Provide the (x, y) coordinate of the cell's center where the given text is located.  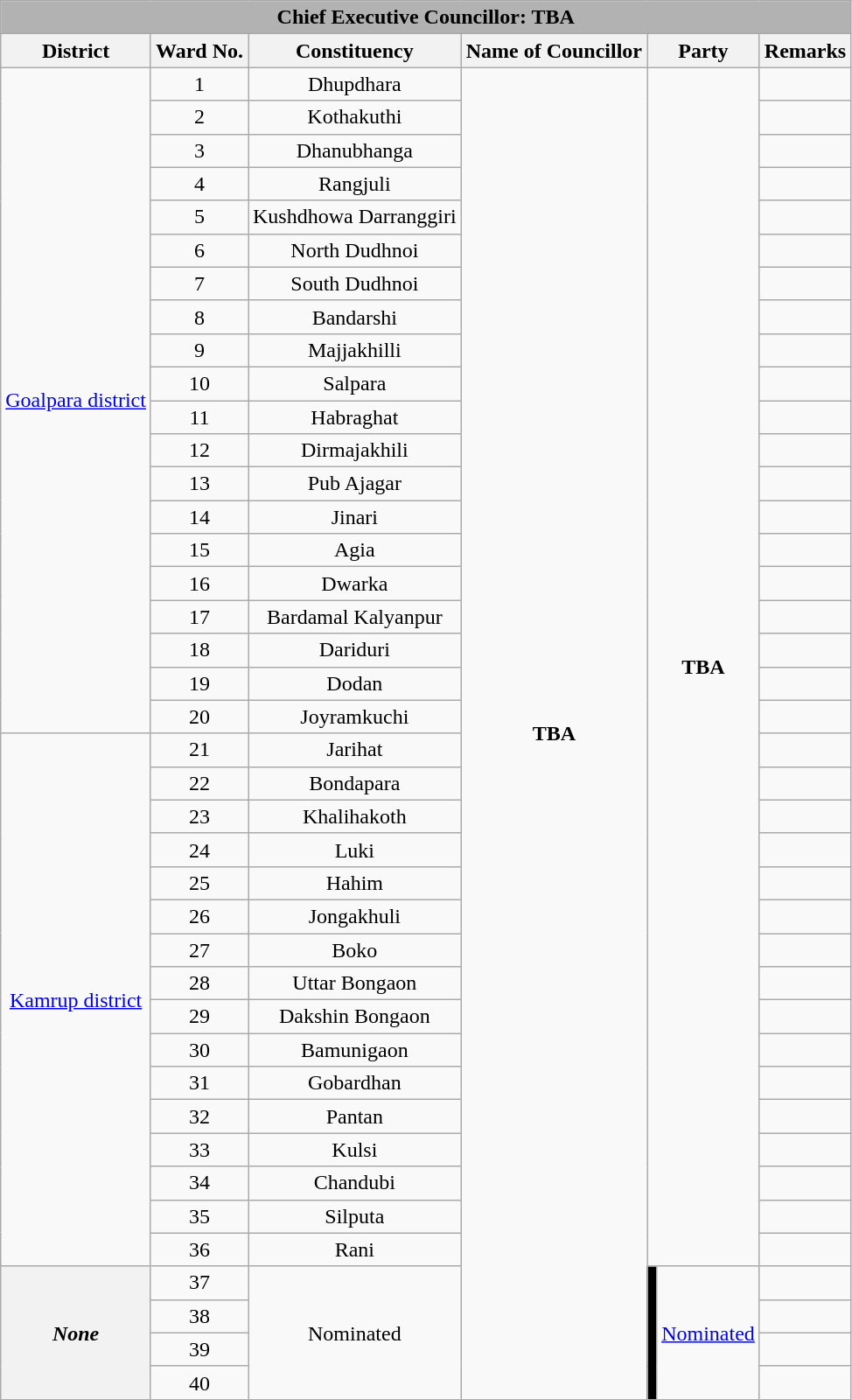
Dakshin Bongaon (355, 1017)
7 (199, 283)
Salpara (355, 383)
5 (199, 217)
40 (199, 1382)
11 (199, 417)
Gobardhan (355, 1083)
28 (199, 983)
10 (199, 383)
37 (199, 1283)
Kamrup district (76, 999)
15 (199, 550)
Chief Executive Councillor: TBA (426, 17)
Jinari (355, 517)
Kushdhowa Darranggiri (355, 217)
24 (199, 850)
Constituency (355, 51)
34 (199, 1183)
27 (199, 949)
Bardamal Kalyanpur (355, 617)
20 (199, 717)
17 (199, 617)
38 (199, 1316)
2 (199, 117)
Silputa (355, 1216)
9 (199, 350)
Agia (355, 550)
3 (199, 150)
30 (199, 1050)
Bondapara (355, 783)
Ward No. (199, 51)
Habraghat (355, 417)
25 (199, 883)
35 (199, 1216)
Hahim (355, 883)
North Dudhnoi (355, 250)
Luki (355, 850)
Goalpara district (76, 401)
36 (199, 1249)
District (76, 51)
Bandarshi (355, 317)
Dhupdhara (355, 84)
Dirmajakhili (355, 451)
Dwarka (355, 584)
Khalihakoth (355, 816)
Pantan (355, 1116)
21 (199, 750)
Party (703, 51)
Jongakhuli (355, 916)
Bamunigaon (355, 1050)
Kothakuthi (355, 117)
Boko (355, 949)
8 (199, 317)
32 (199, 1116)
Kulsi (355, 1150)
4 (199, 184)
Chandubi (355, 1183)
16 (199, 584)
Remarks (805, 51)
Rangjuli (355, 184)
Dhanubhanga (355, 150)
26 (199, 916)
Pub Ajagar (355, 484)
19 (199, 683)
18 (199, 650)
Jarihat (355, 750)
Rani (355, 1249)
Majjakhilli (355, 350)
22 (199, 783)
Dariduri (355, 650)
Dodan (355, 683)
29 (199, 1017)
13 (199, 484)
39 (199, 1349)
23 (199, 816)
31 (199, 1083)
6 (199, 250)
Uttar Bongaon (355, 983)
South Dudhnoi (355, 283)
14 (199, 517)
Name of Councillor (554, 51)
33 (199, 1150)
12 (199, 451)
Joyramkuchi (355, 717)
1 (199, 84)
None (76, 1333)
